Return the (x, y) coordinate for the center point of the cell that contains the specified text.  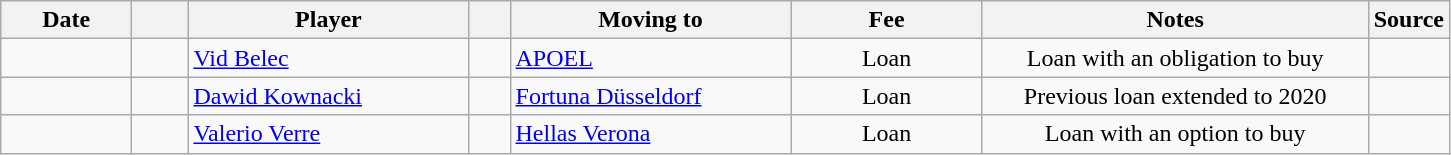
Notes (1175, 20)
Previous loan extended to 2020 (1175, 96)
Fee (886, 20)
Source (1408, 20)
Player (328, 20)
Loan with an obligation to buy (1175, 58)
Loan with an option to buy (1175, 134)
Hellas Verona (650, 134)
Fortuna Düsseldorf (650, 96)
Dawid Kownacki (328, 96)
APOEL (650, 58)
Vid Belec (328, 58)
Moving to (650, 20)
Valerio Verre (328, 134)
Date (66, 20)
